From the cell containing the given text, extract its center point as [x, y] coordinate. 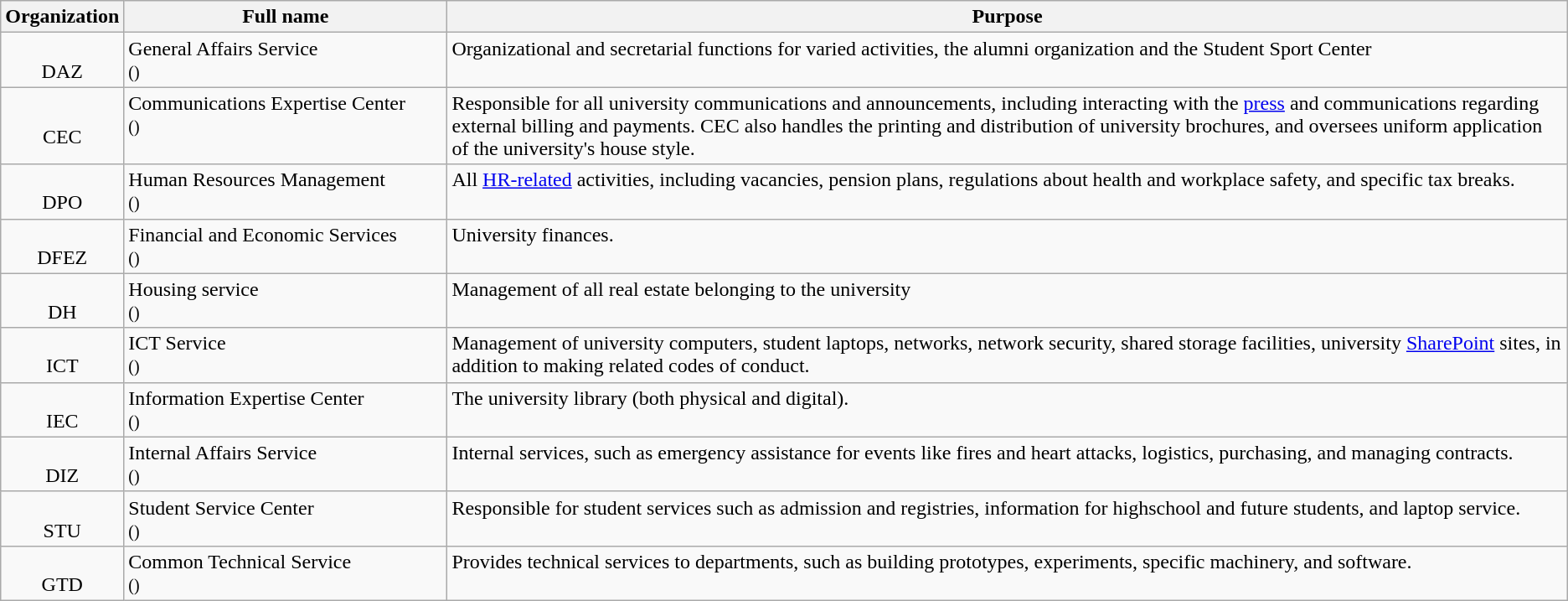
Human Resources Management () [286, 191]
DPO [62, 191]
Common Technical Service () [286, 573]
General Affairs Service () [286, 60]
Provides technical services to departments, such as building prototypes, experiments, specific machinery, and software. [1007, 573]
The university library (both physical and digital). [1007, 409]
IEC [62, 409]
Information Expertise Center () [286, 409]
University finances. [1007, 246]
GTD [62, 573]
Organizational and secretarial functions for varied activities, the alumni organization and the Student Sport Center [1007, 60]
All HR-related activities, including vacancies, pension plans, regulations about health and workplace safety, and specific tax breaks. [1007, 191]
CEC [62, 126]
Management of all real estate belonging to the university [1007, 300]
ICT Service () [286, 355]
ICT [62, 355]
DFEZ [62, 246]
Full name [286, 17]
Responsible for student services such as admission and registries, information for highschool and future students, and laptop service. [1007, 518]
DIZ [62, 464]
Purpose [1007, 17]
Internal Affairs Service () [286, 464]
Organization [62, 17]
Financial and Economic Services () [286, 246]
DAZ [62, 60]
Housing service () [286, 300]
DH [62, 300]
STU [62, 518]
Internal services, such as emergency assistance for events like fires and heart attacks, logistics, purchasing, and managing contracts. [1007, 464]
Communications Expertise Center () [286, 126]
Student Service Center () [286, 518]
